For the text-containing cell, return its midpoint in [x, y] coordinate format. 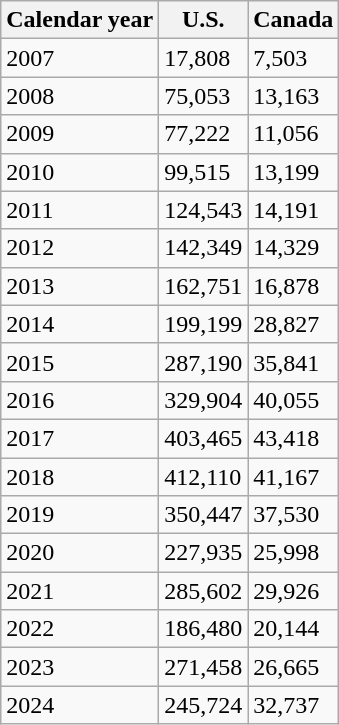
403,465 [204, 438]
14,191 [294, 210]
287,190 [204, 362]
2017 [80, 438]
2014 [80, 324]
Calendar year [80, 20]
124,543 [204, 210]
2016 [80, 400]
2019 [80, 515]
43,418 [294, 438]
2020 [80, 553]
28,827 [294, 324]
2009 [80, 134]
227,935 [204, 553]
2015 [80, 362]
2013 [80, 286]
285,602 [204, 591]
35,841 [294, 362]
14,329 [294, 248]
7,503 [294, 58]
77,222 [204, 134]
2010 [80, 172]
40,055 [294, 400]
142,349 [204, 248]
U.S. [204, 20]
2022 [80, 629]
20,144 [294, 629]
Canada [294, 20]
2012 [80, 248]
13,163 [294, 96]
13,199 [294, 172]
41,167 [294, 477]
2008 [80, 96]
162,751 [204, 286]
350,447 [204, 515]
199,199 [204, 324]
11,056 [294, 134]
245,724 [204, 705]
16,878 [294, 286]
29,926 [294, 591]
32,737 [294, 705]
2018 [80, 477]
329,904 [204, 400]
25,998 [294, 553]
2024 [80, 705]
2007 [80, 58]
186,480 [204, 629]
271,458 [204, 667]
2023 [80, 667]
412,110 [204, 477]
17,808 [204, 58]
2011 [80, 210]
75,053 [204, 96]
2021 [80, 591]
26,665 [294, 667]
37,530 [294, 515]
99,515 [204, 172]
